Provide the [X, Y] coordinate of the cell's center where the given text is located.  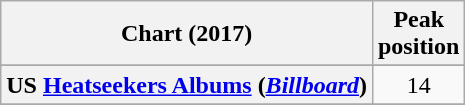
US Heatseekers Albums (Billboard) [187, 85]
14 [418, 85]
Chart (2017) [187, 34]
Peakposition [418, 34]
